Output the (x, y) coordinate of the center of the cell containing the given text.  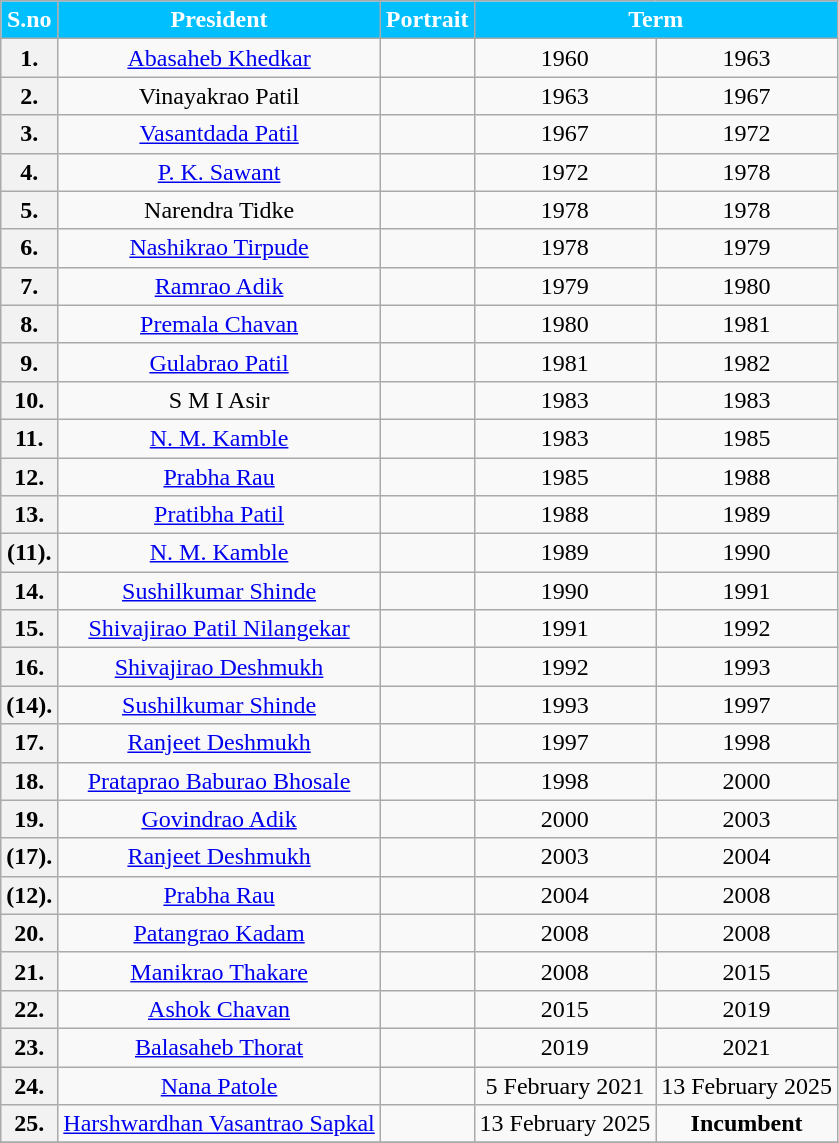
Shivajirao Patil Nilangekar (220, 629)
Balasaheb Thorat (220, 1047)
17. (30, 743)
12. (30, 477)
4. (30, 172)
9. (30, 362)
Manikrao Thakare (220, 971)
Ashok Chavan (220, 1009)
Pratibha Patil (220, 515)
5. (30, 210)
16. (30, 667)
13. (30, 515)
11. (30, 438)
S.no (30, 20)
1. (30, 58)
(17). (30, 857)
Incumbent (747, 1124)
24. (30, 1085)
1982 (747, 362)
S M I Asir (220, 400)
18. (30, 781)
23. (30, 1047)
3. (30, 134)
19. (30, 819)
Harshwardhan Vasantrao Sapkal (220, 1124)
25. (30, 1124)
20. (30, 933)
Nana Patole (220, 1085)
6. (30, 248)
2. (30, 96)
Abasaheb Khedkar (220, 58)
Gulabrao Patil (220, 362)
22. (30, 1009)
Vasantdada Patil (220, 134)
8. (30, 324)
Vinayakrao Patil (220, 96)
21. (30, 971)
2021 (747, 1047)
(11). (30, 553)
Shivajirao Deshmukh (220, 667)
Prataprao Baburao Bhosale (220, 781)
Portrait (427, 20)
Premala Chavan (220, 324)
7. (30, 286)
Term (656, 20)
P. K. Sawant (220, 172)
Patangrao Kadam (220, 933)
(14). (30, 705)
14. (30, 591)
5 February 2021 (565, 1085)
Narendra Tidke (220, 210)
President (220, 20)
1960 (565, 58)
Nashikrao Tirpude (220, 248)
Govindrao Adik (220, 819)
Ramrao Adik (220, 286)
15. (30, 629)
10. (30, 400)
(12). (30, 895)
